Return the (x, y) coordinate for the center point of the cell that contains the specified text.  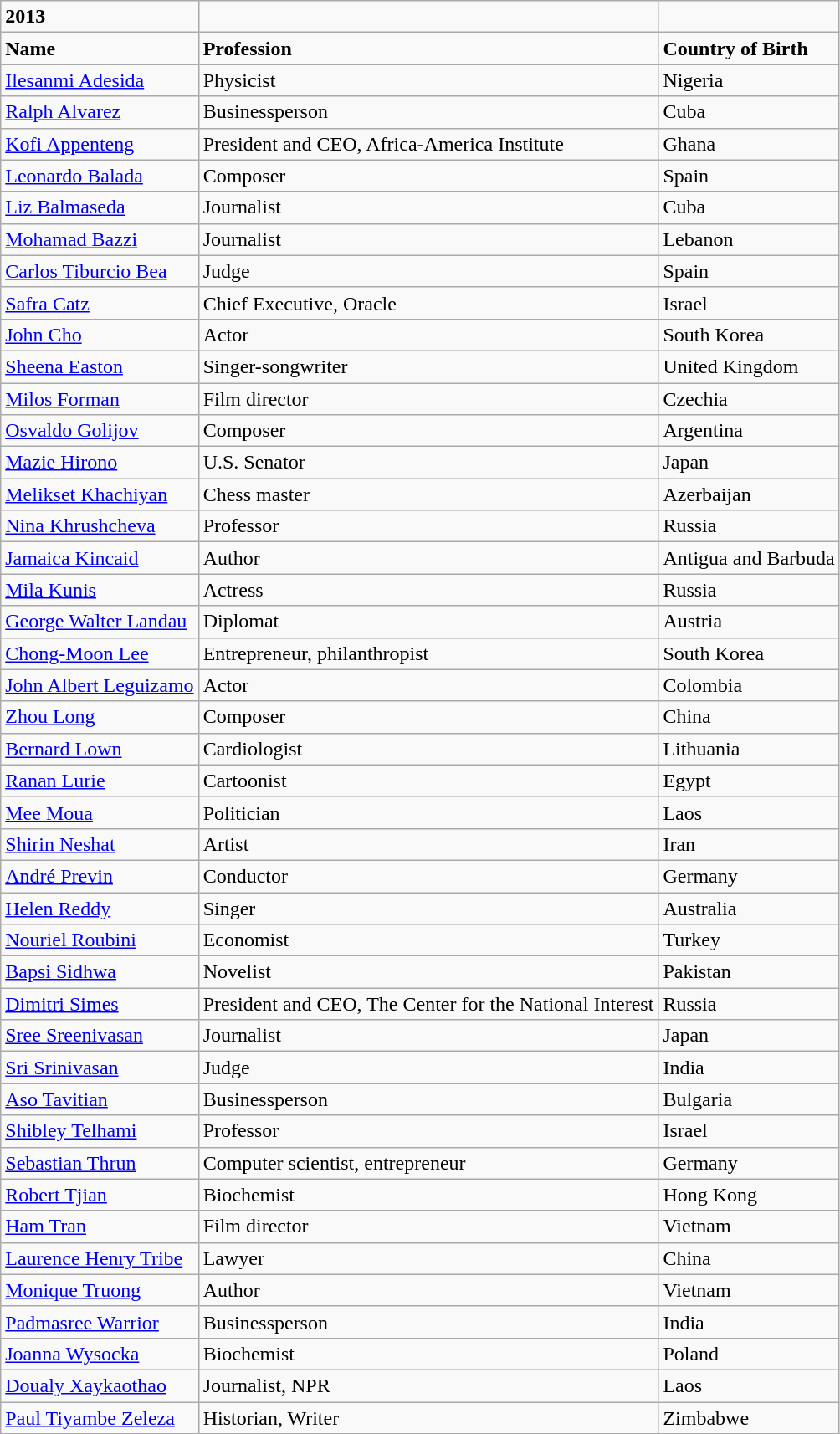
Joanna Wysocka (100, 1354)
Bulgaria (749, 1099)
Hong Kong (749, 1195)
Ilesanmi Adesida (100, 80)
Chess master (428, 494)
Colombia (749, 685)
Zhou Long (100, 717)
Sheena Easton (100, 366)
Helen Reddy (100, 908)
Argentina (749, 431)
Jamaica Kincaid (100, 558)
Poland (749, 1354)
Laurence Henry Tribe (100, 1258)
Bapsi Sidhwa (100, 972)
Austria (749, 622)
Lebanon (749, 239)
Sebastian Thrun (100, 1163)
Melikset Khachiyan (100, 494)
Egypt (749, 781)
U.S. Senator (428, 463)
Name (100, 49)
Shirin Neshat (100, 844)
Country of Birth (749, 49)
Mee Moua (100, 812)
Cardiologist (428, 749)
President and CEO, The Center for the National Interest (428, 1004)
Czechia (749, 399)
Carlos Tiburcio Bea (100, 271)
Milos Forman (100, 399)
Kofi Appenteng (100, 144)
Novelist (428, 972)
Cartoonist (428, 781)
Leonardo Balada (100, 176)
Entrepreneur, philanthropist (428, 653)
Turkey (749, 940)
Liz Balmaseda (100, 207)
Singer-songwriter (428, 366)
Doualy Xaykaothao (100, 1385)
Bernard Lown (100, 749)
Ranan Lurie (100, 781)
Padmasree Warrior (100, 1322)
Historian, Writer (428, 1418)
Ghana (749, 144)
Osvaldo Golijov (100, 431)
2013 (100, 17)
Physicist (428, 80)
Paul Tiyambe Zeleza (100, 1418)
Monique Truong (100, 1290)
Ralph Alvarez (100, 112)
Sree Sreenivasan (100, 1036)
Ham Tran (100, 1227)
Pakistan (749, 972)
Diplomat (428, 622)
Mazie Hirono (100, 463)
John Cho (100, 335)
Computer scientist, entrepreneur (428, 1163)
Singer (428, 908)
Chong-Moon Lee (100, 653)
Dimitri Simes (100, 1004)
Zimbabwe (749, 1418)
Robert Tjian (100, 1195)
Iran (749, 844)
Antigua and Barbuda (749, 558)
Lithuania (749, 749)
President and CEO, Africa-America Institute (428, 144)
Australia (749, 908)
Nigeria (749, 80)
Aso Tavitian (100, 1099)
Artist (428, 844)
Nouriel Roubini (100, 940)
André Previn (100, 876)
Journalist, NPR (428, 1385)
Economist (428, 940)
Profession (428, 49)
John Albert Leguizamo (100, 685)
Lawyer (428, 1258)
Safra Catz (100, 303)
Politician (428, 812)
Nina Khrushcheva (100, 526)
Mila Kunis (100, 590)
Azerbaijan (749, 494)
George Walter Landau (100, 622)
United Kingdom (749, 366)
Conductor (428, 876)
Mohamad Bazzi (100, 239)
Shibley Telhami (100, 1131)
Actress (428, 590)
Chief Executive, Oracle (428, 303)
Sri Srinivasan (100, 1068)
